Determine the (x, y) coordinate at the center of the cell enclosing the given text.  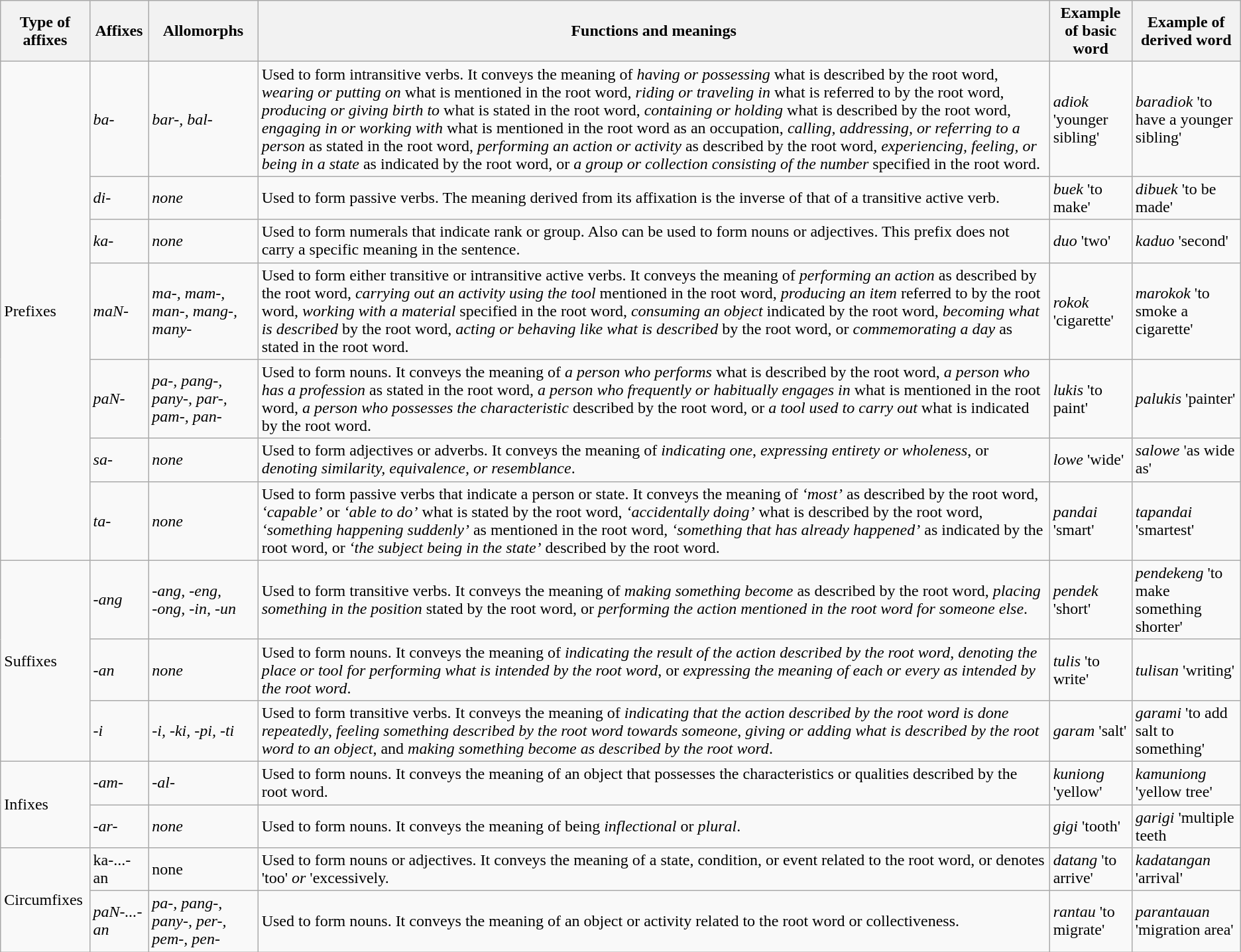
lowe 'wide' (1091, 460)
pendekeng 'to make something shorter' (1186, 599)
-an (119, 670)
-ang, -eng,-ong, -in, -un (203, 599)
kadatangan 'arrival' (1186, 870)
duo 'two' (1091, 241)
ka- (119, 241)
Used to form nouns. It conveys the meaning of being inflectional or plural. (654, 826)
Affixes (119, 31)
tulisan 'writing' (1186, 670)
maN- (119, 311)
Prefixes (45, 311)
Circumfixes (45, 900)
buek 'to make' (1091, 198)
pa-, pang-, pany-, per-, pem-, pen- (203, 922)
dibuek 'to be made' (1186, 198)
Used to form nouns. It conveys the meaning of an object or activity related to the root word or collectiveness. (654, 922)
Used to form nouns. It conveys the meaning of an object that possesses the characteristics or qualities described by the root word. (654, 782)
adiok 'younger sibling' (1091, 119)
-am- (119, 782)
ka-...-an (119, 870)
Type of affixes (45, 31)
paN-...-an (119, 922)
parantauan 'migration area' (1186, 922)
Functions and meanings (654, 31)
baradiok 'to have a younger sibling' (1186, 119)
ta- (119, 521)
marokok 'to smoke a cigarette' (1186, 311)
datang 'to arrive' (1091, 870)
-i (119, 731)
ma-, mam-, man-, mang-, many- (203, 311)
Used to form nouns or adjectives. It conveys the meaning of a state, condition, or event related to the root word, or denotes 'too' or 'excessively. (654, 870)
lukis 'to paint' (1091, 399)
garam 'salt' (1091, 731)
Used to form passive verbs. The meaning derived from its affixation is the inverse of that of a transitive active verb. (654, 198)
salowe 'as wide as' (1186, 460)
paN- (119, 399)
Suffixes (45, 660)
-al- (203, 782)
pandai 'smart' (1091, 521)
tapandai 'smartest' (1186, 521)
bar-, bal- (203, 119)
ba- (119, 119)
tulis 'to write' (1091, 670)
rokok 'cigarette' (1091, 311)
garigi 'multiple teeth (1186, 826)
pendek 'short' (1091, 599)
Example of derived word (1186, 31)
kuniong 'yellow' (1091, 782)
rantau 'to migrate' (1091, 922)
-i, -ki, -pi, -ti (203, 731)
kamuniong 'yellow tree' (1186, 782)
sa- (119, 460)
Infixes (45, 804)
-ar- (119, 826)
pa-, pang-, pany-, par-, pam-, pan- (203, 399)
Example of basic word (1091, 31)
kaduo 'second' (1186, 241)
gigi 'tooth' (1091, 826)
di- (119, 198)
garami 'to add salt to something' (1186, 731)
Allomorphs (203, 31)
palukis 'painter' (1186, 399)
-ang (119, 599)
